Return [X, Y] of the center of cell containing provided text 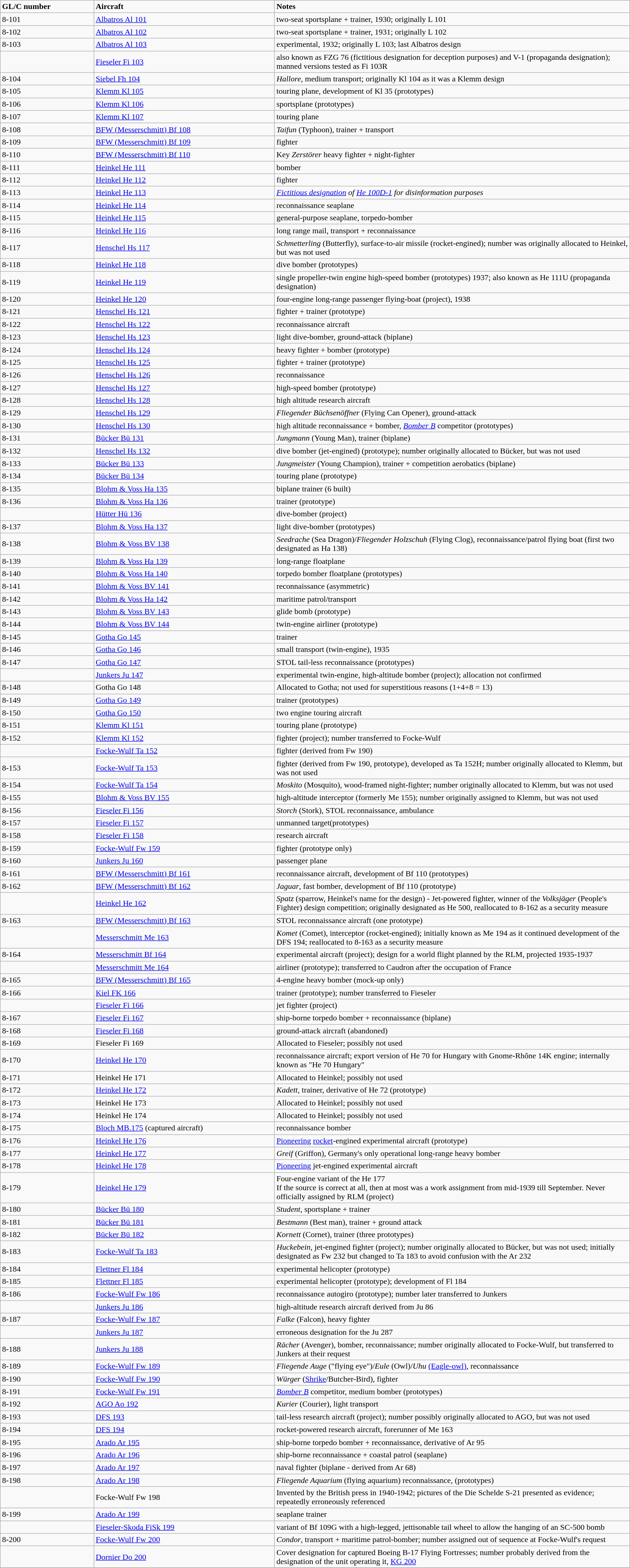
high altitude reconnaissance + bomber, Bomber B competitor (prototypes) [452, 426]
8-178 [47, 1166]
8-137 [47, 527]
Fictitious designation of He 100D-1 for disinformation purposes [452, 193]
8-184 [47, 1269]
naval fighter (biplane - derived from Ar 68) [452, 1467]
8-176 [47, 1141]
sportsplane (prototypes) [452, 104]
8-152 [47, 738]
ground-attack aircraft (abandoned) [452, 1030]
8-183 [47, 1251]
8-111 [47, 167]
Bücker Bü 182 [184, 1234]
Focke-Wulf Fw 191 [184, 1392]
Fieseler Fi 168 [184, 1030]
8-200 [47, 1540]
touring plane, development of Kl 35 (prototypes) [452, 91]
DFS 193 [184, 1417]
high altitude research aircraft [452, 400]
8-159 [47, 848]
Klemm Kl 151 [184, 725]
Focke-Wulf Fw 190 [184, 1379]
Henschel Hs 130 [184, 426]
experimental helicopter (prototype); development of Fl 184 [452, 1282]
8-164 [47, 955]
8-189 [47, 1366]
BFW (Messerschmitt) Bf 110 [184, 155]
Notes [452, 7]
reconnaissance (asymmetric) [452, 586]
fighter (prototype only) [452, 848]
Kornett (Cornet), trainer (three prototypes) [452, 1234]
reconnaissance autogiro (prototype); number later transferred to Junkers [452, 1294]
Hütter Hü 136 [184, 514]
Bücker Bü 181 [184, 1222]
Bloch MB.175 (captured aircraft) [184, 1128]
Kadett, trainer, derivative of He 72 (prototype) [452, 1090]
8-106 [47, 104]
Henschel Hs 123 [184, 337]
research aircraft [452, 836]
8-151 [47, 725]
8-128 [47, 400]
8-129 [47, 413]
experimental helicopter (prototype) [452, 1269]
Focke-Wulf Fw 186 [184, 1294]
torpedo bomber floatplane (prototypes) [452, 574]
8-118 [47, 265]
Würger (Shrike/Butcher-Bird), fighter [452, 1379]
8-113 [47, 193]
Junkers Ju 188 [184, 1349]
8-134 [47, 476]
experimental, 1932; originally L 103; last Albatros design [452, 45]
unmanned target(prototypes) [452, 823]
Key Zerstörer heavy fighter + night-fighter [452, 155]
Blohm & Voss BV 143 [184, 612]
8-114 [47, 205]
8-116 [47, 231]
variant of Bf 109G with a high-legged, jettisonable tail wheel to allow the hanging of an SC-500 bomb [452, 1527]
seaplane trainer [452, 1515]
Arado Ar 196 [184, 1455]
Messerschmitt Me 163 [184, 938]
8-148 [47, 687]
Focke-Wulf Ta 153 [184, 768]
8-194 [47, 1429]
ship-borne torpedo bomber + reconnaissance, derivative of Ar 95 [452, 1442]
Heinkel He 114 [184, 205]
8-138 [47, 544]
Heinkel He 118 [184, 265]
maritime patrol/transport [452, 599]
8-155 [47, 797]
8-193 [47, 1417]
8-167 [47, 1018]
BFW (Messerschmitt) Bf 165 [184, 980]
GL/C number [47, 7]
8-103 [47, 45]
8-130 [47, 426]
Greif (Griffon), Germany's only operational long-range heavy bomber [452, 1153]
Hallore, medium transport; originally Kl 104 as it was a Klemm design [452, 79]
dive bomber (prototypes) [452, 265]
8-109 [47, 142]
Pioneering rocket-engined experimental aircraft (prototype) [452, 1141]
Heinkel He 173 [184, 1103]
Focke-Wulf Fw 198 [184, 1497]
8-168 [47, 1030]
Albatros Al 101 [184, 19]
8-157 [47, 823]
Pioneering jet-engined experimental aircraft [452, 1166]
8-140 [47, 574]
reconnaissance aircraft, development of Bf 110 (prototypes) [452, 874]
4-engine heavy bomber (mock-up only) [452, 980]
8-150 [47, 713]
8-161 [47, 874]
four-engine long-range passenger flying-boat (project), 1938 [452, 299]
8-146 [47, 650]
airliner (prototype); transferred to Caudron after the occupation of France [452, 967]
8-112 [47, 180]
Heinkel He 179 [184, 1188]
8-141 [47, 586]
Fieseler Fi 103 [184, 62]
ship-borne torpedo bomber + reconnaissance (biplane) [452, 1018]
Henschel Hs 125 [184, 362]
passenger plane [452, 861]
high-speed bomber (prototype) [452, 388]
8-158 [47, 836]
8-195 [47, 1442]
small transport (twin-engine), 1935 [452, 650]
Fieseler Fi 156 [184, 810]
Focke-Wulf Fw 189 [184, 1366]
Fliegender Büchsenöffner (Flying Can Opener), ground-attack [452, 413]
8-177 [47, 1153]
8-166 [47, 993]
experimental twin-engine, high-altitude bomber (project); allocation not confirmed [452, 675]
bomber [452, 167]
8-115 [47, 218]
8-101 [47, 19]
two-seat sportsplane + trainer, 1930; originally L 101 [452, 19]
long-range floatplane [452, 561]
Bücker Bü 134 [184, 476]
heavy fighter + bomber (prototype) [452, 350]
trainer (prototypes) [452, 700]
Heinkel He 119 [184, 282]
Jaguar, fast bomber, development of Bf 110 (prototype) [452, 886]
Henschel Hs 126 [184, 375]
Focke-Wulf Ta 183 [184, 1251]
Henschel Hs 121 [184, 312]
Gotha Go 145 [184, 637]
reconnaissance aircraft; export version of He 70 for Hungary with Gnome-Rhône 14K engine; internally known as "He 70 Hungary" [452, 1061]
8-142 [47, 599]
single propeller-twin engine high-speed bomber (prototypes) 1937; also known as He 111U (propaganda designation) [452, 282]
Schmetterling (Butterfly), surface-to-air missile (rocket-engined); number was originally allocated to Heinkel, but was not used [452, 248]
Focke-Wulf Fw 200 [184, 1540]
8-133 [47, 464]
Klemm Kl 152 [184, 738]
Albatros Al 102 [184, 32]
8-121 [47, 312]
Seedrache (Sea Dragon)/Fliegender Holzschuh (Flying Clog), reconnaissance/patrol flying boat (first two designated as Ha 138) [452, 544]
Kiel FK 166 [184, 993]
Bücker Bü 133 [184, 464]
8-123 [47, 337]
reconnaissance bomber [452, 1128]
8-179 [47, 1188]
8-122 [47, 324]
8-156 [47, 810]
8-188 [47, 1349]
8-154 [47, 785]
reconnaissance [452, 375]
8-174 [47, 1115]
glide bomb (prototype) [452, 612]
Gotha Go 150 [184, 713]
Blohm & Voss BV 138 [184, 544]
ship-borne reconnaissance + coastal patrol (seaplane) [452, 1455]
Heinkel He 174 [184, 1115]
Siebel Fh 104 [184, 79]
8-186 [47, 1294]
8-197 [47, 1467]
Blohm & Voss Ha 135 [184, 489]
trainer (prototype) [452, 501]
8-136 [47, 501]
8-192 [47, 1404]
8-181 [47, 1222]
trainer [452, 637]
Flettner Fl 184 [184, 1269]
8-169 [47, 1043]
Messerschmitt Me 164 [184, 967]
Blohm & Voss BV 141 [184, 586]
8-185 [47, 1282]
Heinkel He 115 [184, 218]
8-180 [47, 1209]
Bomber B competitor, medium bomber (prototypes) [452, 1392]
8-163 [47, 920]
8-198 [47, 1480]
BFW (Messerschmitt) Bf 163 [184, 920]
Fieseler Fi 158 [184, 836]
8-135 [47, 489]
STOL reconnaissance aircraft (one prototype) [452, 920]
8-182 [47, 1234]
Invented by the British press in 1940-1942; pictures of the Die Schelde S-21 presented as evidence; repeatedly erroneously referenced [452, 1497]
Kurier (Courier), light transport [452, 1404]
general-purpose seaplane, torpedo-bomber [452, 218]
Rächer (Avenger), bomber, reconnaissance; number originally allocated to Focke-Wulf, but transferred to Junkers at their request [452, 1349]
8-175 [47, 1128]
Heinkel He 177 [184, 1153]
Moskito (Mosquito), wood-framed night-fighter; number originally allocated to Klemm, but was not used [452, 785]
Fliegende Aquarium (flying aquarium) reconnaissance, (prototypes) [452, 1480]
8-191 [47, 1392]
Albatros Al 103 [184, 45]
Heinkel He 170 [184, 1061]
Allocated to Fieseler; possibly not used [452, 1043]
Heinkel He 176 [184, 1141]
Heinkel He 112 [184, 180]
Condor, transport + maritime patrol-bomber; number assigned out of sequence at Focke-Wulf's request [452, 1540]
Gotha Go 149 [184, 700]
twin-engine airliner (prototype) [452, 624]
Jungmeister (Young Champion), trainer + competition aerobatics (biplane) [452, 464]
8-125 [47, 362]
trainer (prototype); number transferred to Fieseler [452, 993]
Junkers Ju 160 [184, 861]
8-143 [47, 612]
8-160 [47, 861]
Messerschmitt Bf 164 [184, 955]
8-144 [47, 624]
Henschel Hs 127 [184, 388]
Focke-Wulf Ta 154 [184, 785]
8-119 [47, 282]
8-104 [47, 79]
8-149 [47, 700]
Cover designation for captured Boeing B-17 Flying Fortresses; number probably derived from the designation of the unit operating it, KG 200 [452, 1557]
Student, sportsplane + trainer [452, 1209]
8-190 [47, 1379]
8-120 [47, 299]
8-170 [47, 1061]
Blohm & Voss Ha 137 [184, 527]
Focke-Wulf Fw 187 [184, 1319]
two engine touring aircraft [452, 713]
8-199 [47, 1515]
two-seat sportsplane + trainer, 1931; originally L 102 [452, 32]
8-124 [47, 350]
Fieseler Fi 157 [184, 823]
Junkers Ju 147 [184, 675]
Henschel Hs 129 [184, 413]
Blohm & Voss Ha 140 [184, 574]
Henschel Hs 128 [184, 400]
Taifun (Typhoon), trainer + transport [452, 129]
Bücker Bü 180 [184, 1209]
jet fighter (project) [452, 1005]
8-117 [47, 248]
Henschel Hs 124 [184, 350]
DFS 194 [184, 1429]
8-110 [47, 155]
light dive-bomber, ground-attack (biplane) [452, 337]
Fieseler Fi 166 [184, 1005]
8-145 [47, 637]
high-altitude research aircraft derived from Ju 86 [452, 1307]
8-105 [47, 91]
Fieseler Fi 169 [184, 1043]
8-165 [47, 980]
erroneous designation for the Ju 287 [452, 1332]
Heinkel He 111 [184, 167]
8-153 [47, 768]
Gotha Go 148 [184, 687]
Henschel Hs 122 [184, 324]
experimental aircraft (project); design for a world flight planned by the RLM, projected 1935-1937 [452, 955]
Fliegende Auge ("flying eye")/Eule (Owl)/Uhu (Eagle-owl), reconnaissance [452, 1366]
Dornier Do 200 [184, 1557]
8-162 [47, 886]
fighter (project); number transferred to Focke-Wulf [452, 738]
dive bomber (jet-engined) (prototype); number originally allocated to Bücker, but was not used [452, 451]
8-171 [47, 1078]
Blohm & Voss BV 155 [184, 797]
Arado Ar 198 [184, 1480]
8-173 [47, 1103]
BFW (Messerschmitt) Bf 162 [184, 886]
Blohm & Voss Ha 136 [184, 501]
STOL tail-less reconnaissance (prototypes) [452, 662]
Focke-Wulf Ta 152 [184, 751]
Heinkel He 162 [184, 903]
biplane trainer (6 built) [452, 489]
Flettner Fl 185 [184, 1282]
8-196 [47, 1455]
Klemm Kl 105 [184, 91]
8-139 [47, 561]
8-132 [47, 451]
8-187 [47, 1319]
Allocated to Gotha; not used for superstitious reasons (1+4+8 = 13) [452, 687]
8-107 [47, 117]
Heinkel He 116 [184, 231]
dive-bomber (project) [452, 514]
Klemm Kl 106 [184, 104]
light dive-bomber (prototypes) [452, 527]
Falke (Falcon), heavy fighter [452, 1319]
Jungmann (Young Man), trainer (biplane) [452, 438]
8-172 [47, 1090]
Klemm Kl 107 [184, 117]
Henschel Hs 132 [184, 451]
Heinkel He 171 [184, 1078]
Bestmann (Best man), trainer + ground attack [452, 1222]
long range mail, transport + reconnaissance [452, 231]
Arado Ar 197 [184, 1467]
Fieseler Fi 167 [184, 1018]
Blohm & Voss BV 144 [184, 624]
Storch (Stork), STOL reconnaissance, ambulance [452, 810]
8-127 [47, 388]
tail-less research aircraft (project); number possibly originally allocated to AGO, but was not used [452, 1417]
Junkers Ju 187 [184, 1332]
rocket-powered research aircraft, forerunner of Me 163 [452, 1429]
Arado Ar 199 [184, 1515]
Blohm & Voss Ha 142 [184, 599]
Henschel Hs 117 [184, 248]
BFW (Messerschmitt) Bf 161 [184, 874]
Heinkel He 120 [184, 299]
reconnaissance seaplane [452, 205]
8-102 [47, 32]
Gotha Go 146 [184, 650]
Arado Ar 195 [184, 1442]
reconnaissance aircraft [452, 324]
Bücker Bü 131 [184, 438]
8-108 [47, 129]
8-126 [47, 375]
Heinkel He 113 [184, 193]
8-147 [47, 662]
high-altitude interceptor (formerly Me 155); number originally assigned to Klemm, but was not used [452, 797]
Fieseler-Skoda FiSk 199 [184, 1527]
AGO Ao 192 [184, 1404]
fighter (derived from Fw 190, prototype), developed as Ta 152H; number originally allocated to Klemm, but was not used [452, 768]
Focke-Wulf Fw 159 [184, 848]
Heinkel He 178 [184, 1166]
BFW (Messerschmitt) Bf 109 [184, 142]
also known as FZG 76 (fictitious designation for deception purposes) and V-1 (propaganda designation); manned versions tested as Fi 103R [452, 62]
touring plane [452, 117]
BFW (Messerschmitt) Bf 108 [184, 129]
Heinkel He 172 [184, 1090]
Blohm & Voss Ha 139 [184, 561]
Gotha Go 147 [184, 662]
Aircraft [184, 7]
Junkers Ju 186 [184, 1307]
8-131 [47, 438]
fighter (derived from Fw 190) [452, 751]
